Search for the cell housing the specified text and yield its [X, Y] center coordinate. 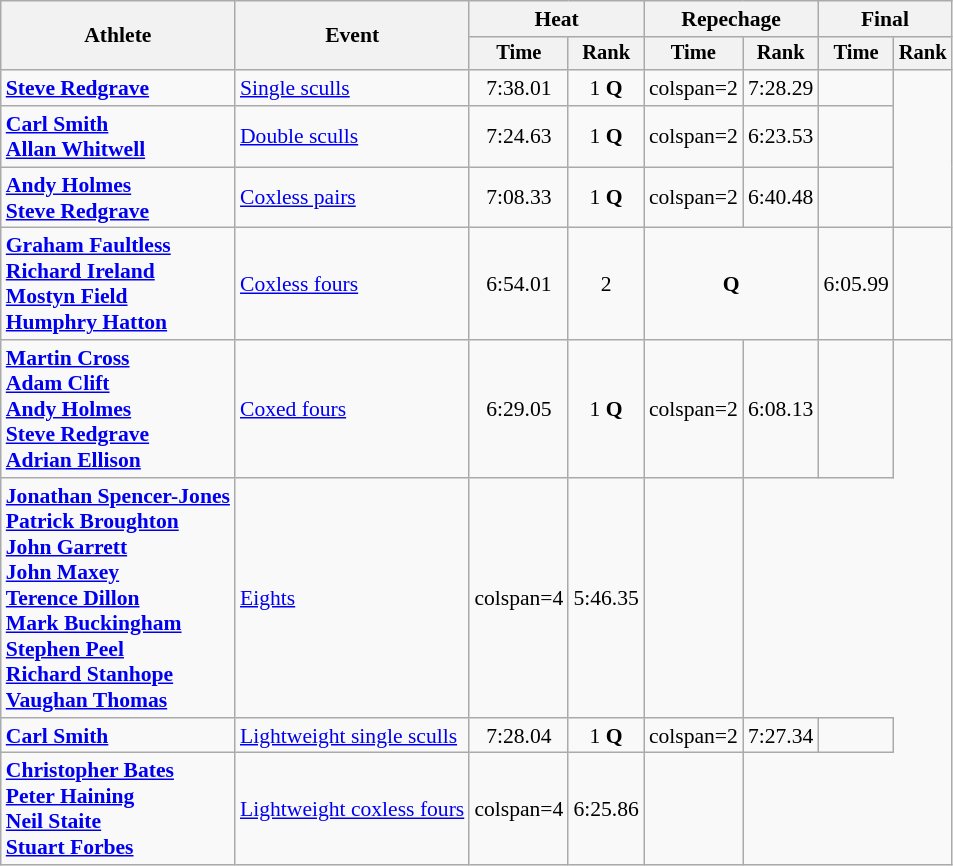
2 [606, 284]
6:25.86 [606, 809]
Heat [556, 19]
Steve Redgrave [118, 88]
Graham FaultlessRichard IrelandMostyn FieldHumphry Hatton [118, 284]
Carl SmithAllan Whitwell [118, 136]
Event [352, 36]
Coxed fours [352, 409]
Athlete [118, 36]
7:08.33 [518, 198]
Carl Smith [118, 736]
Lightweight coxless fours [352, 809]
6:29.05 [518, 409]
Final [884, 19]
5:46.35 [606, 598]
Martin CrossAdam CliftAndy HolmesSteve RedgraveAdrian Ellison [118, 409]
Single sculls [352, 88]
Double sculls [352, 136]
7:24.63 [518, 136]
Coxless fours [352, 284]
6:08.13 [780, 409]
Andy HolmesSteve Redgrave [118, 198]
Q [732, 284]
7:28.04 [518, 736]
Christopher BatesPeter HainingNeil StaiteStuart Forbes [118, 809]
7:28.29 [780, 88]
Eights [352, 598]
6:40.48 [780, 198]
6:05.99 [856, 284]
Repechage [732, 19]
6:54.01 [518, 284]
7:38.01 [518, 88]
Coxless pairs [352, 198]
6:23.53 [780, 136]
Jonathan Spencer-JonesPatrick BroughtonJohn GarrettJohn MaxeyTerence DillonMark BuckinghamStephen PeelRichard StanhopeVaughan Thomas [118, 598]
Lightweight single sculls [352, 736]
7:27.34 [780, 736]
